Capture the cell that displays the provided text and extract its [X, Y] central coordinate. 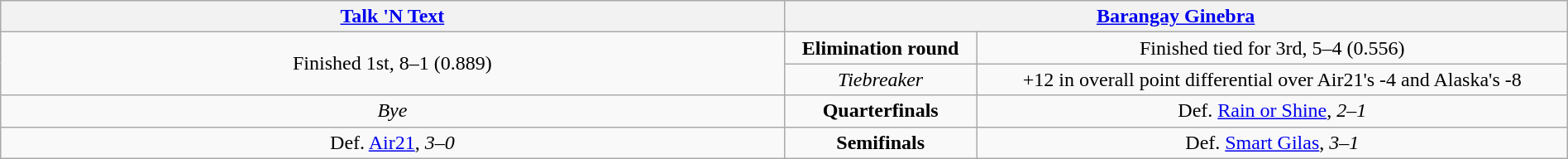
Def. Smart Gilas, 3–1 [1272, 142]
Finished 1st, 8–1 (0.889) [392, 64]
Def. Air21, 3–0 [392, 142]
Def. Rain or Shine, 2–1 [1272, 111]
Barangay Ginebra [1176, 17]
+12 in overall point differential over Air21's -4 and Alaska's -8 [1272, 79]
Bye [392, 111]
Talk 'N Text [392, 17]
Semifinals [880, 142]
Finished tied for 3rd, 5–4 (0.556) [1272, 48]
Tiebreaker [880, 79]
Elimination round [880, 48]
Quarterfinals [880, 111]
